Output the [X, Y] coordinate of the center of the cell containing the given text.  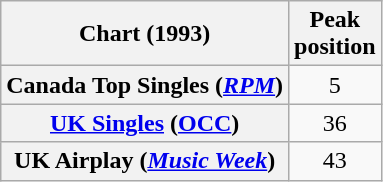
Canada Top Singles (RPM) [145, 85]
Peakposition [335, 34]
Chart (1993) [145, 34]
UK Airplay (Music Week) [145, 161]
36 [335, 123]
UK Singles (OCC) [145, 123]
43 [335, 161]
5 [335, 85]
